Pinpoint the cell where the given text exists, returning its (X, Y) midpoint coordinate. 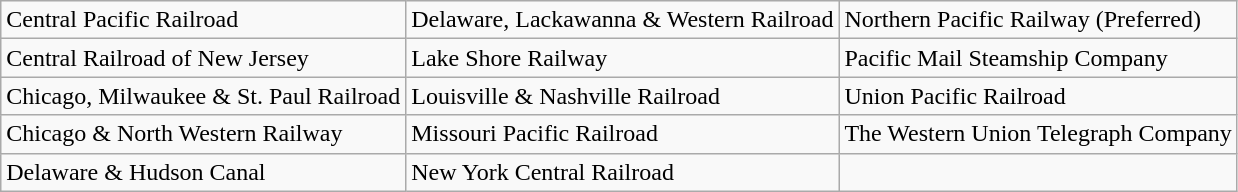
Central Railroad of New Jersey (204, 58)
Delaware & Hudson Canal (204, 172)
Northern Pacific Railway (Preferred) (1038, 20)
Pacific Mail Steamship Company (1038, 58)
New York Central Railroad (622, 172)
Chicago, Milwaukee & St. Paul Railroad (204, 96)
Central Pacific Railroad (204, 20)
Louisville & Nashville Railroad (622, 96)
Chicago & North Western Railway (204, 134)
Union Pacific Railroad (1038, 96)
Missouri Pacific Railroad (622, 134)
Lake Shore Railway (622, 58)
Delaware, Lackawanna & Western Railroad (622, 20)
The Western Union Telegraph Company (1038, 134)
